Scan for the cell matching the given text and deliver its (X, Y) coordinate at center. 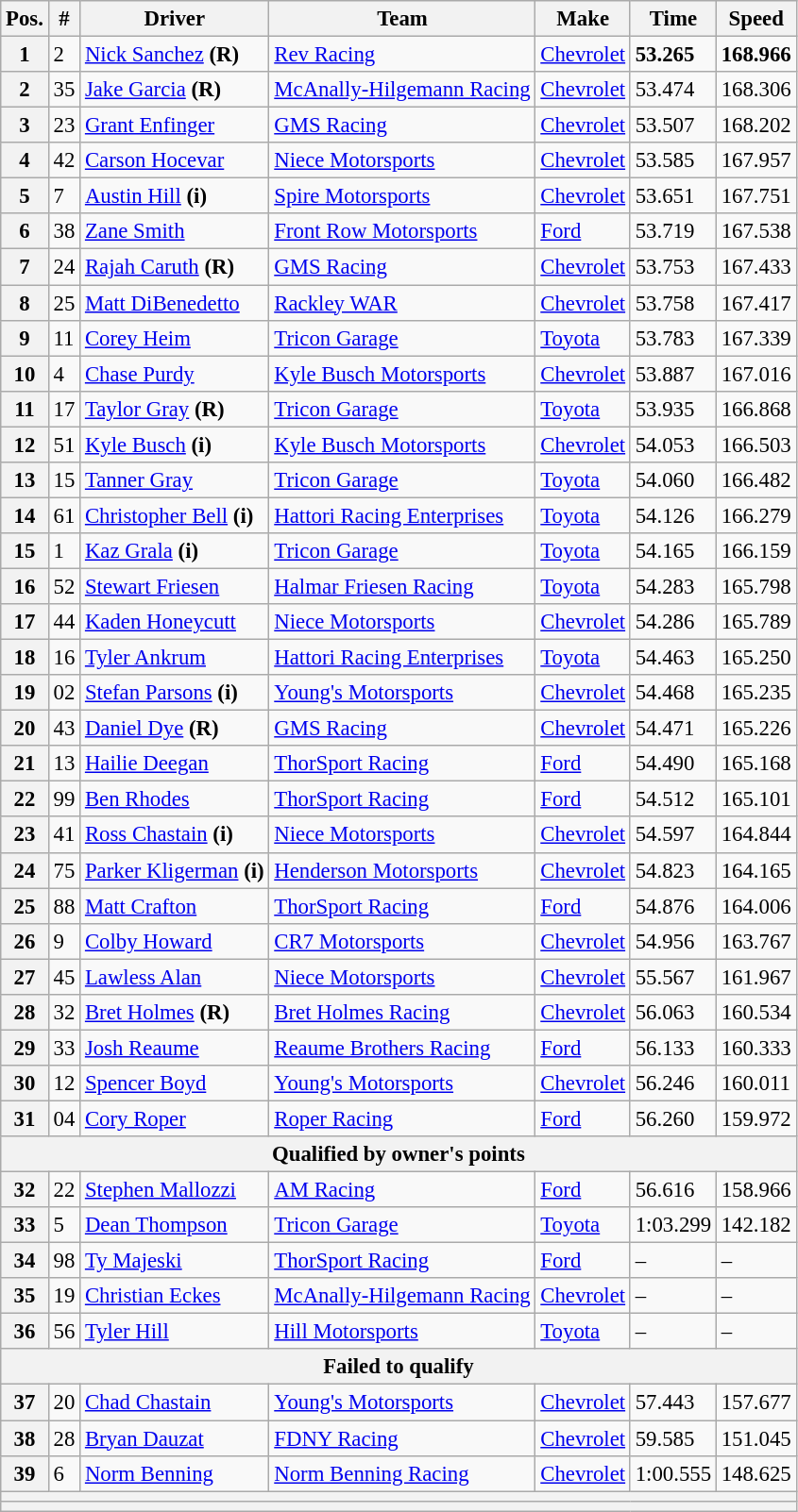
Lawless Alan (175, 977)
04 (64, 1118)
54.165 (672, 551)
Norm Benning (175, 1473)
Bret Holmes Racing (402, 1013)
159.972 (756, 1118)
Bryan Dauzat (175, 1438)
53.758 (672, 303)
54.126 (672, 515)
14 (25, 515)
167.016 (756, 374)
98 (64, 1261)
Spencer Boyd (175, 1084)
Ross Chastain (i) (175, 835)
167.339 (756, 338)
Driver (175, 19)
56 (64, 1332)
8 (25, 303)
Hailie Deegan (175, 764)
54.283 (672, 586)
54.060 (672, 480)
142.182 (756, 1225)
Colby Howard (175, 941)
44 (64, 622)
53.474 (672, 90)
29 (25, 1048)
Failed to qualify (399, 1368)
27 (25, 977)
55.567 (672, 977)
Corey Heim (175, 338)
Tyler Hill (175, 1332)
53.507 (672, 126)
21 (25, 764)
99 (64, 799)
52 (64, 586)
53.585 (672, 160)
Dean Thompson (175, 1225)
57.443 (672, 1403)
Stefan Parsons (i) (175, 693)
Christopher Bell (i) (175, 515)
Spire Motorsports (402, 196)
54.490 (672, 764)
54.463 (672, 658)
Team (402, 19)
Nick Sanchez (R) (175, 55)
54.053 (672, 445)
Rajah Caruth (R) (175, 267)
Stephen Mallozzi (175, 1190)
Bret Holmes (R) (175, 1013)
165.168 (756, 764)
42 (64, 160)
54.956 (672, 941)
56.063 (672, 1013)
158.966 (756, 1190)
164.165 (756, 870)
56.260 (672, 1118)
26 (25, 941)
39 (25, 1473)
43 (64, 729)
54.286 (672, 622)
166.868 (756, 409)
167.433 (756, 267)
Josh Reaume (175, 1048)
Pos. (25, 19)
53.719 (672, 231)
Make (583, 19)
Roper Racing (402, 1118)
Qualified by owner's points (399, 1154)
167.538 (756, 231)
Grant Enfinger (175, 126)
36 (25, 1332)
168.966 (756, 55)
18 (25, 658)
161.967 (756, 977)
Chase Purdy (175, 374)
166.482 (756, 480)
75 (64, 870)
56.133 (672, 1048)
Parker Kligerman (i) (175, 870)
167.957 (756, 160)
Matt DiBenedetto (175, 303)
30 (25, 1084)
168.306 (756, 90)
AM Racing (402, 1190)
Daniel Dye (R) (175, 729)
157.677 (756, 1403)
Christian Eckes (175, 1296)
FDNY Racing (402, 1438)
10 (25, 374)
Kyle Busch (i) (175, 445)
Zane Smith (175, 231)
56.616 (672, 1190)
Henderson Motorsports (402, 870)
167.417 (756, 303)
Rackley WAR (402, 303)
Ben Rhodes (175, 799)
# (64, 19)
Carson Hocevar (175, 160)
53.935 (672, 409)
148.625 (756, 1473)
165.101 (756, 799)
Taylor Gray (R) (175, 409)
41 (64, 835)
53.783 (672, 338)
61 (64, 515)
31 (25, 1118)
88 (64, 906)
Time (672, 19)
54.597 (672, 835)
1:03.299 (672, 1225)
53.753 (672, 267)
54.471 (672, 729)
165.798 (756, 586)
166.159 (756, 551)
Jake Garcia (R) (175, 90)
164.844 (756, 835)
167.751 (756, 196)
CR7 Motorsports (402, 941)
160.011 (756, 1084)
54.512 (672, 799)
Halmar Friesen Racing (402, 586)
02 (64, 693)
Rev Racing (402, 55)
54.876 (672, 906)
Stewart Friesen (175, 586)
56.246 (672, 1084)
51 (64, 445)
Matt Crafton (175, 906)
165.789 (756, 622)
53.265 (672, 55)
Front Row Motorsports (402, 231)
Tyler Ankrum (175, 658)
165.235 (756, 693)
Hill Motorsports (402, 1332)
3 (25, 126)
165.226 (756, 729)
Cory Roper (175, 1118)
53.887 (672, 374)
Ty Majeski (175, 1261)
160.333 (756, 1048)
160.534 (756, 1013)
59.585 (672, 1438)
1:00.555 (672, 1473)
165.250 (756, 658)
34 (25, 1261)
Tanner Gray (175, 480)
54.823 (672, 870)
Chad Chastain (175, 1403)
151.045 (756, 1438)
Reaume Brothers Racing (402, 1048)
Kaz Grala (i) (175, 551)
Speed (756, 19)
45 (64, 977)
Austin Hill (i) (175, 196)
164.006 (756, 906)
166.503 (756, 445)
163.767 (756, 941)
Norm Benning Racing (402, 1473)
37 (25, 1403)
168.202 (756, 126)
Kaden Honeycutt (175, 622)
53.651 (672, 196)
166.279 (756, 515)
54.468 (672, 693)
